Pinpoint the cell where the given text exists, returning its (X, Y) midpoint coordinate. 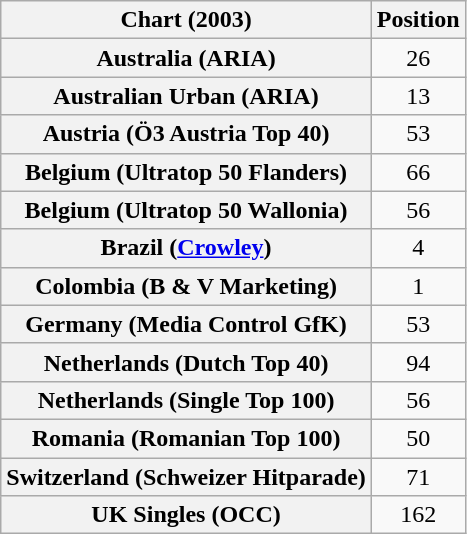
Belgium (Ultratop 50 Wallonia) (186, 210)
13 (418, 96)
Romania (Romanian Top 100) (186, 438)
94 (418, 362)
Chart (2003) (186, 20)
1 (418, 286)
UK Singles (OCC) (186, 515)
Australian Urban (ARIA) (186, 96)
Switzerland (Schweizer Hitparade) (186, 477)
Brazil (Crowley) (186, 248)
Australia (ARIA) (186, 58)
66 (418, 172)
162 (418, 515)
Austria (Ö3 Austria Top 40) (186, 134)
Netherlands (Single Top 100) (186, 400)
Germany (Media Control GfK) (186, 324)
4 (418, 248)
Belgium (Ultratop 50 Flanders) (186, 172)
26 (418, 58)
Colombia (B & V Marketing) (186, 286)
71 (418, 477)
Position (418, 20)
50 (418, 438)
Netherlands (Dutch Top 40) (186, 362)
